Determine the [X, Y] coordinate at the center of the cell enclosing the given text.  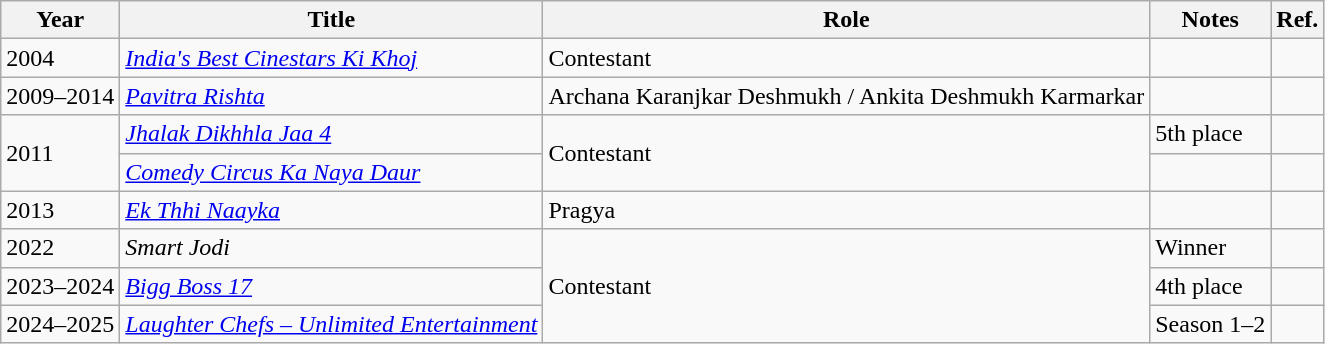
Comedy Circus Ka Naya Daur [332, 172]
Title [332, 20]
Bigg Boss 17 [332, 286]
5th place [1210, 134]
India's Best Cinestars Ki Khoj [332, 58]
2004 [60, 58]
2013 [60, 210]
4th place [1210, 286]
2009–2014 [60, 96]
Pragya [846, 210]
2023–2024 [60, 286]
Ek Thhi Naayka [332, 210]
2011 [60, 153]
Jhalak Dikhhla Jaa 4 [332, 134]
Ref. [1298, 20]
Winner [1210, 248]
Year [60, 20]
2022 [60, 248]
Notes [1210, 20]
Role [846, 20]
Laughter Chefs – Unlimited Entertainment [332, 324]
Archana Karanjkar Deshmukh / Ankita Deshmukh Karmarkar [846, 96]
Smart Jodi [332, 248]
2024–2025 [60, 324]
Season 1–2 [1210, 324]
Pavitra Rishta [332, 96]
